Pinpoint the cell where the given text exists, returning its (x, y) midpoint coordinate. 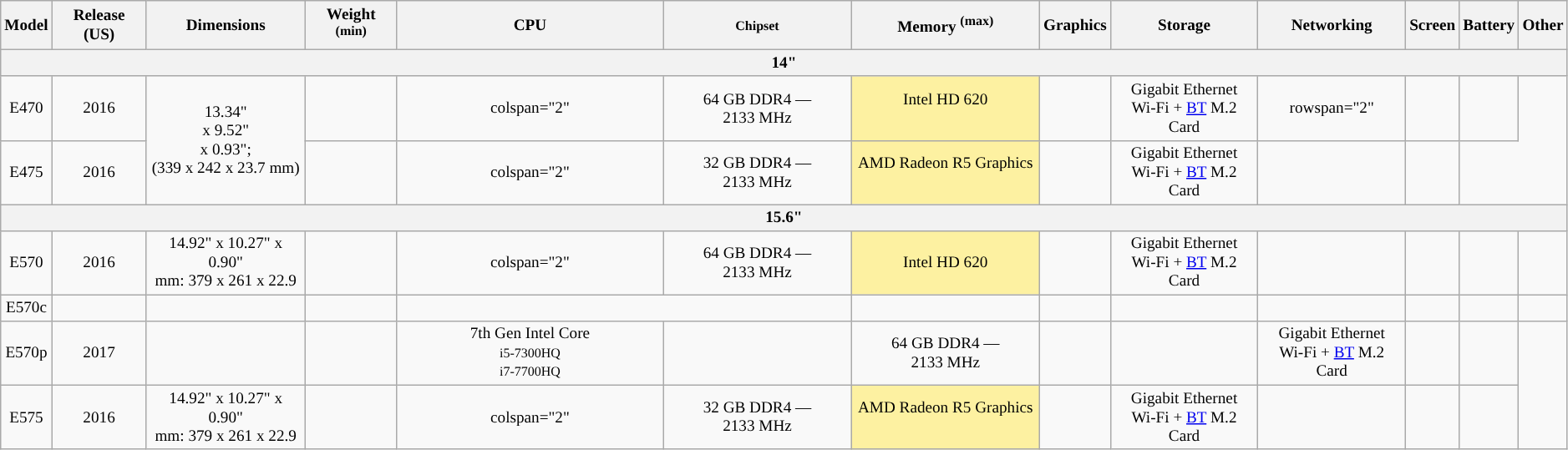
rowspan="2" (1332, 109)
E575 (27, 417)
Release (US) (99, 25)
Storage (1185, 25)
E470 (27, 109)
E570 (27, 262)
Memory (max) (946, 25)
7th Gen Intel Core i5-7300HQi7-7700HQ (530, 352)
Chipset (757, 25)
Model (27, 25)
14" (784, 63)
E570c (27, 308)
Graphics (1074, 25)
13.34"x 9.52"x 0.93";(339 x 242 x 23.7 mm) (226, 140)
Screen (1433, 25)
CPU (530, 25)
Battery (1489, 25)
Weight (min) (351, 25)
Dimensions (226, 25)
E475 (27, 172)
Other (1543, 25)
E570p (27, 352)
2017 (99, 352)
Networking (1332, 25)
15.6" (784, 218)
